Provide the [X, Y] coordinate of the cell's center where the given text is located.  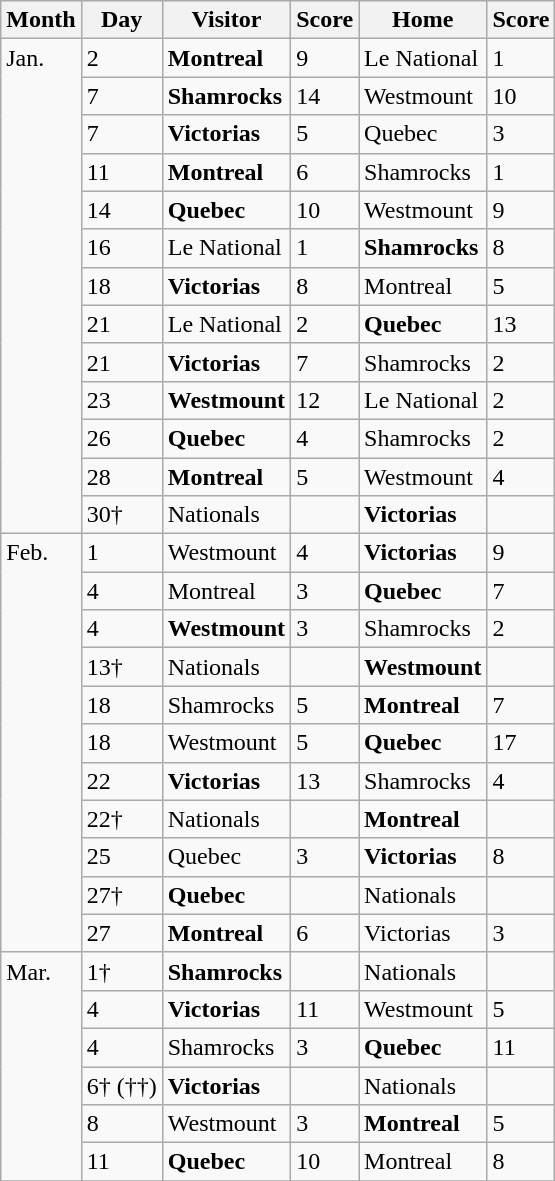
13† [122, 667]
Jan. [41, 286]
27† [122, 895]
Month [41, 20]
6† (††) [122, 1085]
16 [122, 248]
17 [521, 743]
Mar. [41, 1066]
22 [122, 781]
Visitor [226, 20]
27 [122, 933]
Day [122, 20]
12 [325, 400]
Home [423, 20]
28 [122, 477]
Feb. [41, 744]
1† [122, 971]
22† [122, 819]
23 [122, 400]
26 [122, 438]
30† [122, 515]
25 [122, 857]
